Provide the (X, Y) coordinate of the cell's center where the given text is located.  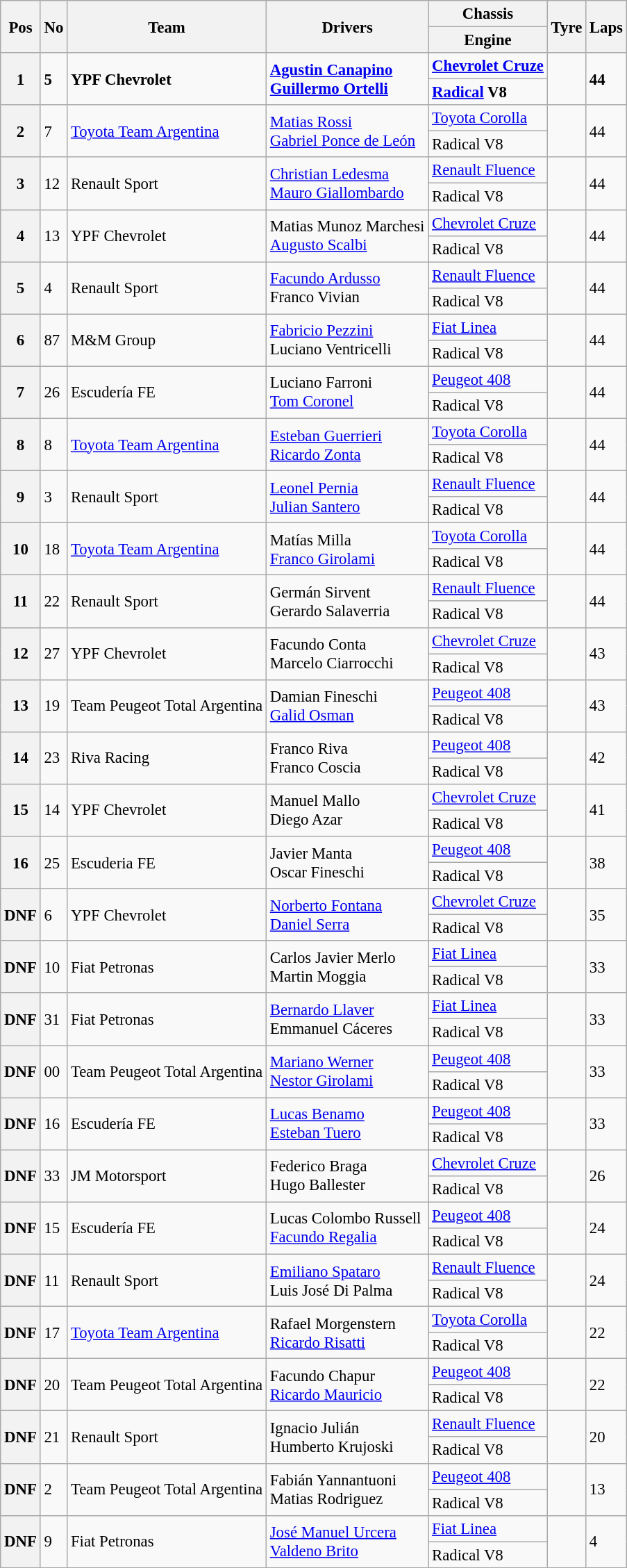
21 (53, 1437)
Riva Racing (167, 759)
Germán Sirvent Gerardo Salaverria (347, 602)
00 (53, 1071)
Matias Munoz Marchesi Augusto Scalbi (347, 236)
Lucas Colombo Russell Facundo Regalia (347, 1228)
31 (53, 1020)
Pos (21, 26)
19 (53, 706)
23 (53, 759)
Agustin Canapino Guillermo Ortelli (347, 79)
Javier Manta Oscar Fineschi (347, 863)
Drivers (347, 26)
Facundo Ardusso Franco Vivian (347, 288)
Engine (487, 40)
Matias Rossi Gabriel Ponce de León (347, 131)
Chassis (487, 14)
Mariano Werner Nestor Girolami (347, 1071)
1 (21, 79)
Damian Fineschi Galid Osman (347, 706)
Escuderia FE (167, 863)
41 (607, 810)
27 (53, 653)
Laps (607, 26)
Emiliano Spataro Luis José Di Palma (347, 1280)
Lucas Benamo Esteban Tuero (347, 1124)
Fabián Yannantuoni Matias Rodriguez (347, 1489)
35 (607, 914)
25 (53, 863)
Tyre (567, 26)
Franco Riva Franco Coscia (347, 759)
Matías Milla Franco Girolami (347, 549)
Norberto Fontana Daniel Serra (347, 914)
18 (53, 549)
M&M Group (167, 340)
Bernardo Llaver Emmanuel Cáceres (347, 1020)
No (53, 26)
Leonel Pernia Julian Santero (347, 497)
87 (53, 340)
Federico Braga Hugo Ballester (347, 1175)
42 (607, 759)
Carlos Javier Merlo Martin Moggia (347, 967)
Esteban Guerrieri Ricardo Zonta (347, 445)
Manuel Mallo Diego Azar (347, 810)
Facundo Conta Marcelo Ciarrocchi (347, 653)
Rafael Morgenstern Ricardo Risatti (347, 1332)
17 (53, 1332)
Facundo Chapur Ricardo Mauricio (347, 1385)
Fabricio Pezzini Luciano Ventricelli (347, 340)
Team (167, 26)
José Manuel Urcera Valdeno Brito (347, 1541)
Christian Ledesma Mauro Giallombardo (347, 183)
JM Motorsport (167, 1175)
38 (607, 863)
Ignacio Julián Humberto Krujoski (347, 1437)
Luciano Farroni Tom Coronel (347, 392)
